Search for the cell housing the specified text and yield its (X, Y) center coordinate. 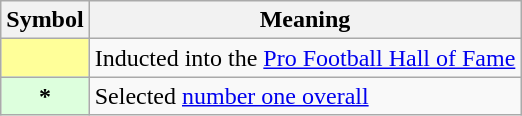
Symbol (45, 20)
Inducted into the Pro Football Hall of Fame (305, 58)
* (45, 96)
Selected number one overall (305, 96)
Meaning (305, 20)
